Capture the cell that displays the provided text and extract its [x, y] central coordinate. 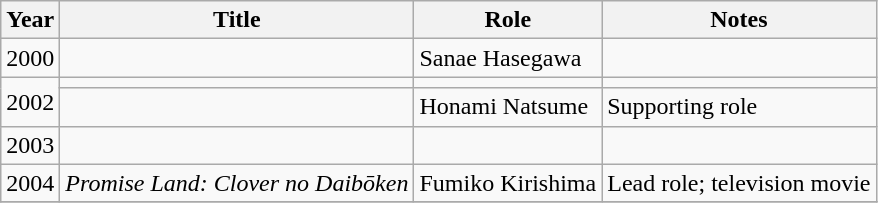
2000 [30, 58]
Notes [739, 20]
2003 [30, 145]
Year [30, 20]
Supporting role [739, 107]
Fumiko Kirishima [508, 183]
Honami Natsume [508, 107]
Sanae Hasegawa [508, 58]
Role [508, 20]
2004 [30, 183]
2002 [30, 102]
Promise Land: Clover no Daibōken [237, 183]
Lead role; television movie [739, 183]
Title [237, 20]
